Find where the given text appears and provide that cell's center as (X, Y) coordinate. 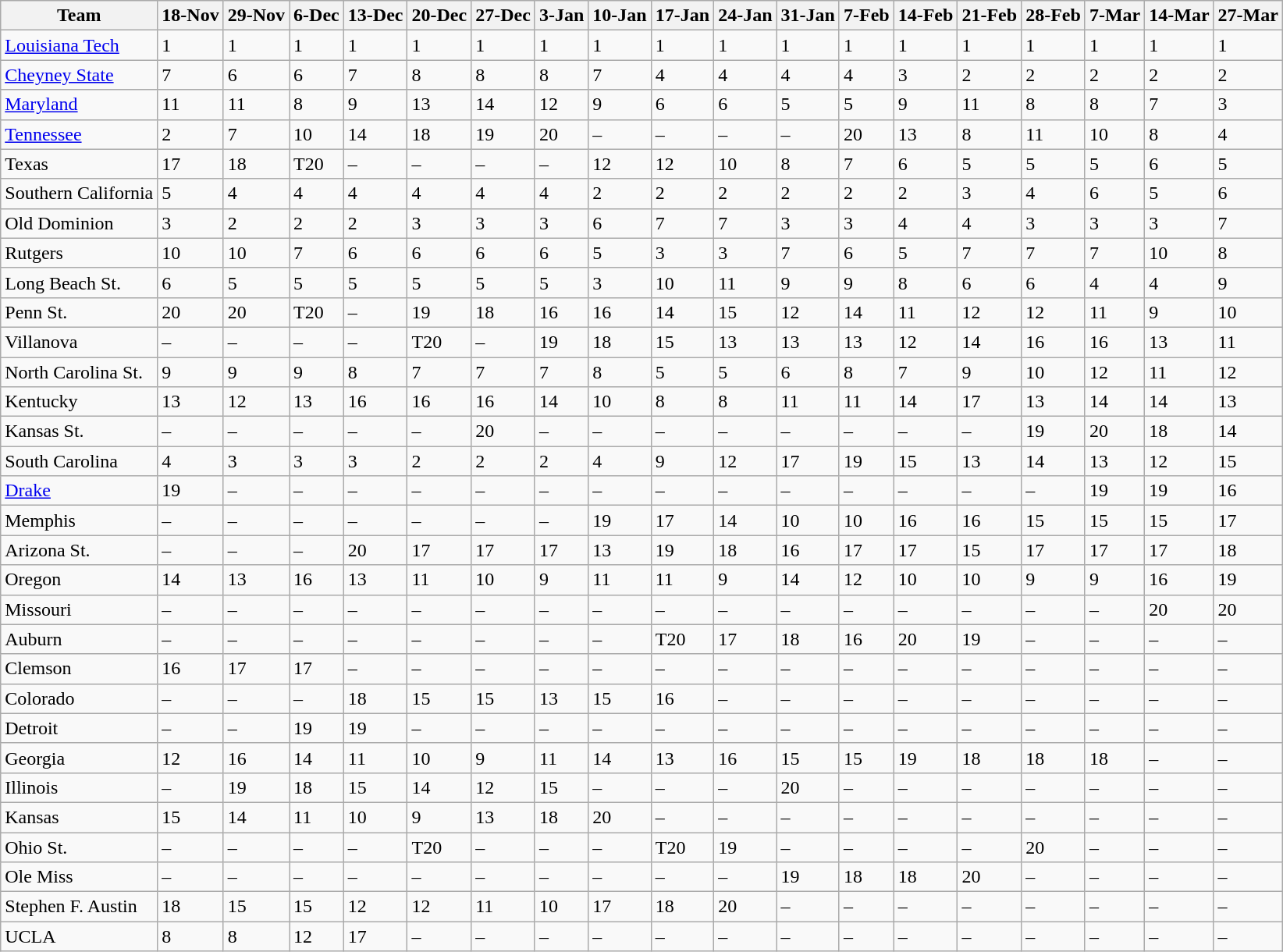
North Carolina St. (80, 372)
Kentucky (80, 402)
Missouri (80, 609)
27-Dec (503, 16)
13-Dec (375, 16)
17-Jan (682, 16)
14-Mar (1179, 16)
Colorado (80, 698)
Auburn (80, 639)
Georgia (80, 758)
Oregon (80, 580)
Arizona St. (80, 550)
Team (80, 16)
27-Mar (1248, 16)
3-Jan (561, 16)
24-Jan (745, 16)
Ole Miss (80, 877)
20-Dec (439, 16)
Clemson (80, 669)
6-Dec (317, 16)
UCLA (80, 936)
7-Feb (866, 16)
29-Nov (256, 16)
Kansas (80, 817)
Detroit (80, 728)
18-Nov (190, 16)
Kansas St. (80, 432)
Villanova (80, 342)
Cheyney State (80, 75)
Memphis (80, 520)
Maryland (80, 105)
South Carolina (80, 461)
7-Mar (1114, 16)
Illinois (80, 787)
Tennessee (80, 134)
Ohio St. (80, 847)
10-Jan (620, 16)
14-Feb (926, 16)
Stephen F. Austin (80, 907)
21-Feb (990, 16)
28-Feb (1054, 16)
Louisiana Tech (80, 45)
31-Jan (808, 16)
Southern California (80, 194)
Long Beach St. (80, 282)
Penn St. (80, 312)
Drake (80, 491)
Rutgers (80, 253)
Old Dominion (80, 223)
Texas (80, 164)
